From the cell containing the given text, extract its center point as (x, y) coordinate. 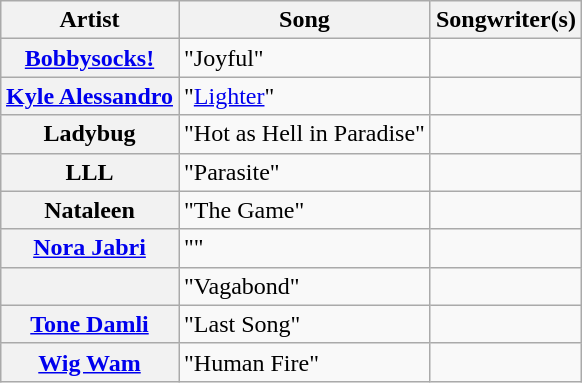
"Joyful" (304, 58)
Tone Damli (90, 324)
Songwriter(s) (506, 20)
"The Game" (304, 210)
Bobbysocks! (90, 58)
"Human Fire" (304, 362)
LLL (90, 172)
"Hot as Hell in Paradise" (304, 134)
"" (304, 248)
Artist (90, 20)
"Last Song" (304, 324)
Song (304, 20)
Nataleen (90, 210)
Kyle Alessandro (90, 96)
"Parasite" (304, 172)
Wig Wam (90, 362)
Nora Jabri (90, 248)
"Vagabond" (304, 286)
Ladybug (90, 134)
"Lighter" (304, 96)
